Search for the cell housing the specified text and yield its (x, y) center coordinate. 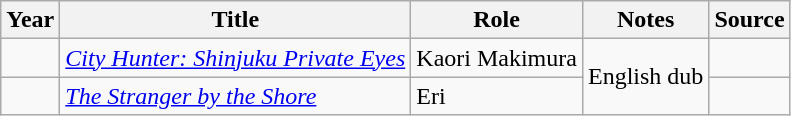
English dub (645, 77)
Eri (497, 96)
The Stranger by the Shore (236, 96)
Title (236, 20)
Kaori Makimura (497, 58)
City Hunter: Shinjuku Private Eyes (236, 58)
Role (497, 20)
Source (750, 20)
Notes (645, 20)
Year (30, 20)
